Provide the (x, y) coordinate of the cell's center where the given text is located.  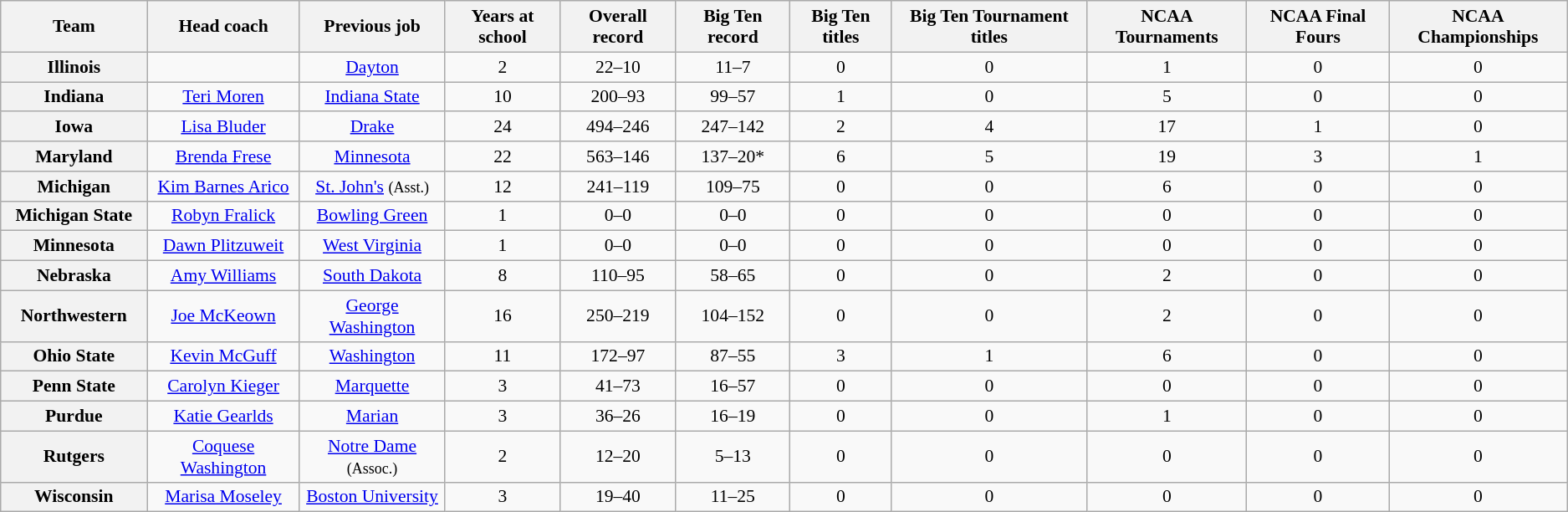
58–65 (733, 276)
Michigan State (74, 216)
12 (503, 187)
241–119 (618, 187)
Drake (372, 127)
Nebraska (74, 276)
10 (503, 97)
36–26 (618, 417)
22–10 (618, 67)
NCAA Championships (1479, 27)
11 (503, 356)
Ohio State (74, 356)
200–93 (618, 97)
NCAA Tournaments (1167, 27)
Dawn Plitzuweit (223, 246)
Teri Moren (223, 97)
5–13 (733, 457)
19–40 (618, 497)
Marisa Moseley (223, 497)
Head coach (223, 27)
Purdue (74, 417)
172–97 (618, 356)
Rutgers (74, 457)
Coquese Washington (223, 457)
Lisa Bluder (223, 127)
Iowa (74, 127)
24 (503, 127)
NCAA Final Fours (1318, 27)
99–57 (733, 97)
8 (503, 276)
Katie Gearlds (223, 417)
Joe McKeown (223, 316)
19 (1167, 156)
Years at school (503, 27)
104–152 (733, 316)
Big Ten titles (841, 27)
South Dakota (372, 276)
Robyn Fralick (223, 216)
Carolyn Kieger (223, 387)
Illinois (74, 67)
41–73 (618, 387)
Previous job (372, 27)
87–55 (733, 356)
Indiana (74, 97)
Indiana State (372, 97)
Penn State (74, 387)
Big Ten Tournament titles (989, 27)
17 (1167, 127)
West Virginia (372, 246)
Bowling Green (372, 216)
Michigan (74, 187)
11–25 (733, 497)
George Washington (372, 316)
16–19 (733, 417)
Dayton (372, 67)
563–146 (618, 156)
Marian (372, 417)
137–20* (733, 156)
16–57 (733, 387)
Northwestern (74, 316)
St. John's (Asst.) (372, 187)
494–246 (618, 127)
Brenda Frese (223, 156)
250–219 (618, 316)
247–142 (733, 127)
Maryland (74, 156)
4 (989, 127)
Kevin McGuff (223, 356)
109–75 (733, 187)
Wisconsin (74, 497)
16 (503, 316)
Amy Williams (223, 276)
11–7 (733, 67)
Boston University (372, 497)
Notre Dame (Assoc.) (372, 457)
Overall record (618, 27)
Team (74, 27)
Marquette (372, 387)
110–95 (618, 276)
Kim Barnes Arico (223, 187)
22 (503, 156)
Washington (372, 356)
Big Ten record (733, 27)
12–20 (618, 457)
